Extract the (x, y) coordinate from the center of the cell holding the provided text.  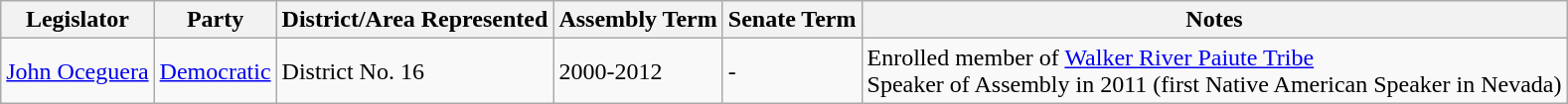
Assembly Term (638, 20)
2000-2012 (638, 71)
Legislator (78, 20)
Democratic (215, 71)
Party (215, 20)
District No. 16 (415, 71)
Senate Term (792, 20)
Notes (1214, 20)
- (792, 71)
John Oceguera (78, 71)
District/Area Represented (415, 20)
Enrolled member of Walker River Paiute TribeSpeaker of Assembly in 2011 (first Native American Speaker in Nevada) (1214, 71)
